Determine the [x, y] coordinate at the center of the cell enclosing the given text.  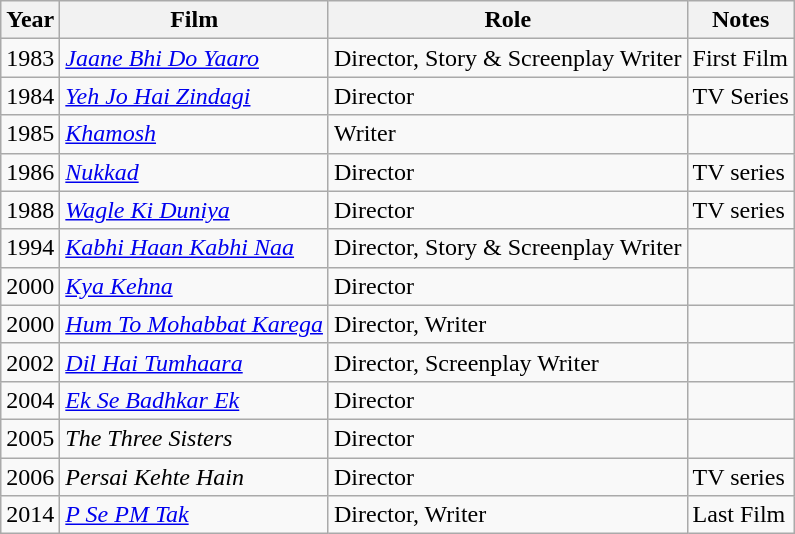
Jaane Bhi Do Yaaro [194, 58]
Kabhi Haan Kabhi Naa [194, 248]
Notes [740, 20]
Dil Hai Tumhaara [194, 362]
Khamosh [194, 134]
Kya Kehna [194, 286]
2006 [30, 477]
1985 [30, 134]
Director, Screenplay Writer [508, 362]
2014 [30, 515]
Wagle Ki Duniya [194, 210]
TV Series [740, 96]
Film [194, 20]
1986 [30, 172]
2005 [30, 438]
Year [30, 20]
Yeh Jo Hai Zindagi [194, 96]
Nukkad [194, 172]
The Three Sisters [194, 438]
Role [508, 20]
Ek Se Badhkar Ek [194, 400]
1988 [30, 210]
1994 [30, 248]
Hum To Mohabbat Karega [194, 324]
Persai Kehte Hain [194, 477]
P Se PM Tak [194, 515]
2004 [30, 400]
Last Film [740, 515]
Writer [508, 134]
1983 [30, 58]
2002 [30, 362]
1984 [30, 96]
First Film [740, 58]
